Return the (X, Y) coordinate for the center point of the cell that contains the specified text.  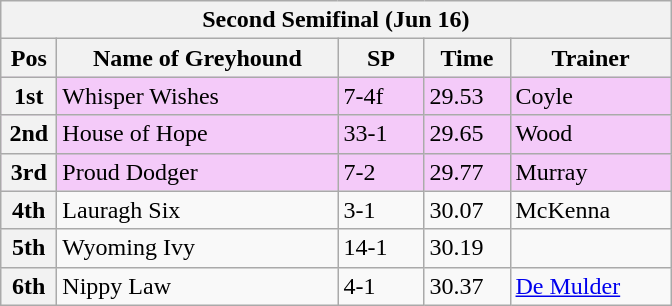
Lauragh Six (198, 210)
Murray (590, 172)
30.07 (467, 210)
Nippy Law (198, 286)
33-1 (381, 134)
29.53 (467, 96)
Wood (590, 134)
McKenna (590, 210)
Second Semifinal (Jun 16) (336, 20)
Trainer (590, 58)
6th (29, 286)
Name of Greyhound (198, 58)
3rd (29, 172)
3-1 (381, 210)
30.19 (467, 248)
4-1 (381, 286)
2nd (29, 134)
30.37 (467, 286)
14-1 (381, 248)
SP (381, 58)
4th (29, 210)
5th (29, 248)
House of Hope (198, 134)
De Mulder (590, 286)
29.77 (467, 172)
Time (467, 58)
Pos (29, 58)
Coyle (590, 96)
Wyoming Ivy (198, 248)
29.65 (467, 134)
7-4f (381, 96)
7-2 (381, 172)
Proud Dodger (198, 172)
Whisper Wishes (198, 96)
1st (29, 96)
